Find where the given text appears and provide that cell's center as [x, y] coordinate. 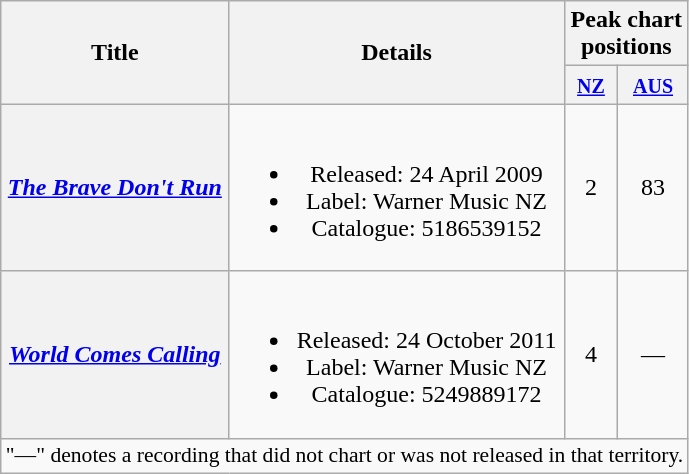
Released: 24 April 2009Label: Warner Music NZCatalogue: 5186539152 [396, 188]
Details [396, 52]
Title [115, 52]
Released: 24 October 2011Label: Warner Music NZCatalogue: 5249889172 [396, 354]
4 [591, 354]
"—" denotes a recording that did not chart or was not released in that territory. [345, 456]
The Brave Don't Run [115, 188]
2 [591, 188]
NZ [591, 85]
AUS [653, 85]
83 [653, 188]
— [653, 354]
World Comes Calling [115, 354]
Peak chartpositions [626, 34]
